Return [x, y] of the center of cell containing provided text 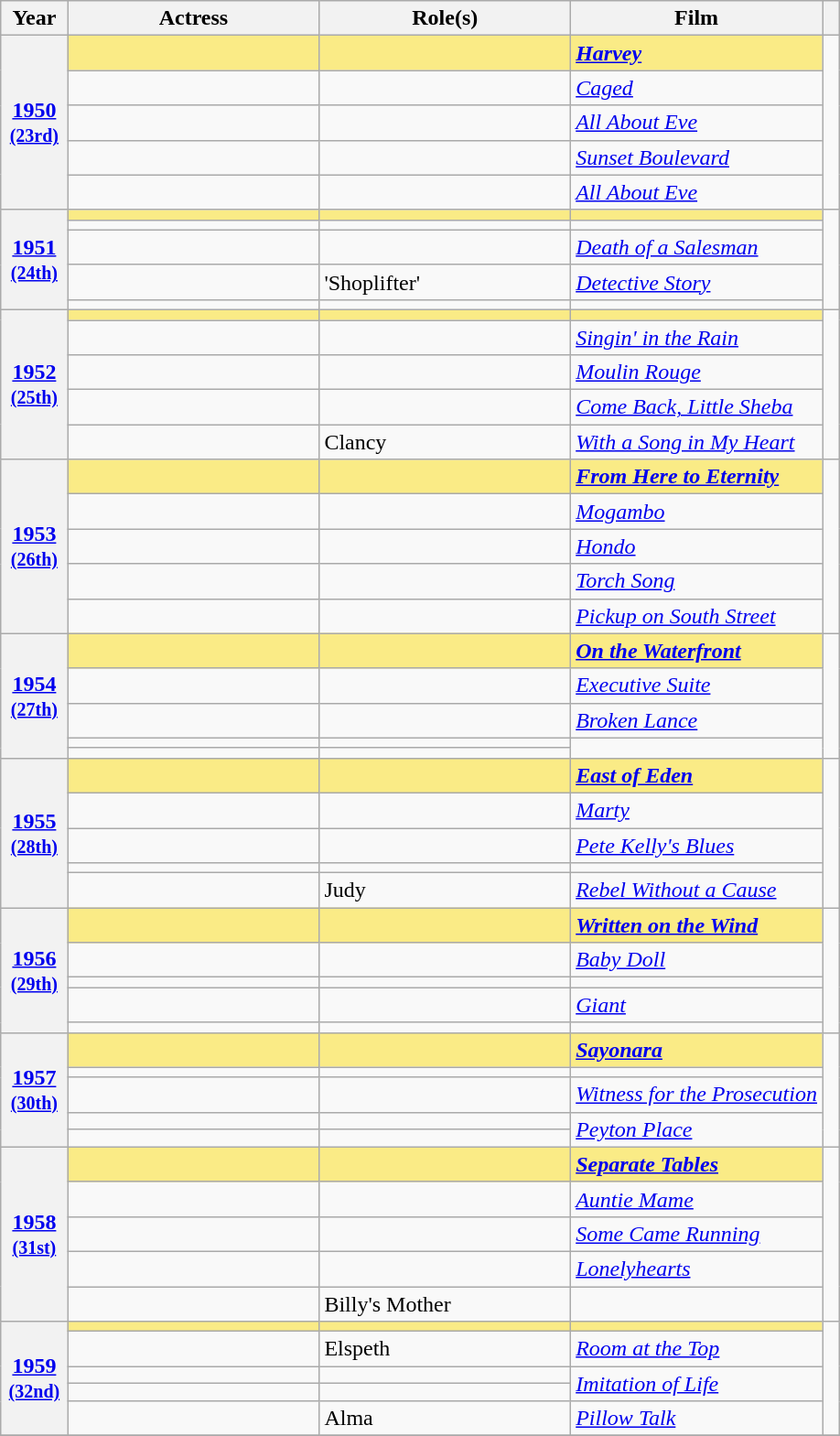
Harvey [697, 53]
Lonelyhearts [697, 1269]
Role(s) [445, 18]
Room at the Top [697, 1349]
Moulin Rouge [697, 372]
Actress [194, 18]
Rebel Without a Cause [697, 891]
East of Eden [697, 775]
1950 (23rd) [35, 123]
Witness for the Prosecution [697, 1095]
1955 (28th) [35, 833]
Baby Doll [697, 960]
Separate Tables [697, 1164]
1953 (26th) [35, 546]
Come Back, Little Sheba [697, 407]
Hondo [697, 546]
Auntie Mame [697, 1199]
Clancy [445, 442]
Marty [697, 810]
Giant [697, 1005]
Imitation of Life [697, 1384]
1951 (24th) [35, 260]
Sayonara [697, 1050]
Pickup on South Street [697, 616]
Pete Kelly's Blues [697, 845]
From Here to Eternity [697, 477]
Written on the Wind [697, 925]
Alma [445, 1419]
'Shoplifter' [445, 282]
Mogambo [697, 512]
Broken Lance [697, 720]
On the Waterfront [697, 651]
Peyton Place [697, 1129]
Some Came Running [697, 1234]
Sunset Boulevard [697, 157]
Death of a Salesman [697, 247]
Elspeth [445, 1349]
1957 (30th) [35, 1089]
Billy's Mother [445, 1304]
Singin' in the Rain [697, 338]
1956 (29th) [35, 970]
Torch Song [697, 581]
Caged [697, 88]
Executive Suite [697, 686]
Detective Story [697, 282]
1958 (31st) [35, 1234]
1954 (27th) [35, 696]
With a Song in My Heart [697, 442]
Film [697, 18]
Pillow Talk [697, 1419]
Year [35, 18]
1959 (32nd) [35, 1378]
Judy [445, 891]
1952 (25th) [35, 384]
